Pinpoint the cell where the given text exists, returning its [X, Y] midpoint coordinate. 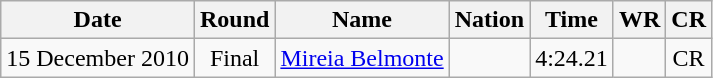
Final [234, 58]
Name [362, 20]
Time [572, 20]
Mireia Belmonte [362, 58]
Date [98, 20]
Round [234, 20]
4:24.21 [572, 58]
Nation [489, 20]
15 December 2010 [98, 58]
WR [639, 20]
